From the cell containing the given text, extract its center point as (x, y) coordinate. 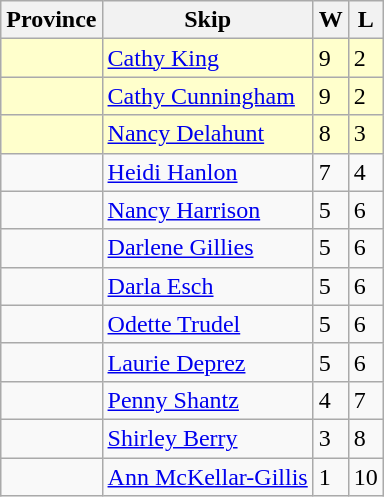
Skip (208, 20)
Shirley Berry (208, 438)
Odette Trudel (208, 324)
Penny Shantz (208, 400)
Darlene Gillies (208, 248)
Laurie Deprez (208, 362)
1 (330, 477)
Ann McKellar-Gillis (208, 477)
Nancy Delahunt (208, 134)
L (366, 20)
Heidi Hanlon (208, 172)
Cathy King (208, 58)
Province (52, 20)
Nancy Harrison (208, 210)
10 (366, 477)
W (330, 20)
Darla Esch (208, 286)
Cathy Cunningham (208, 96)
